Provide the (X, Y) coordinate of the cell's center where the given text is located.  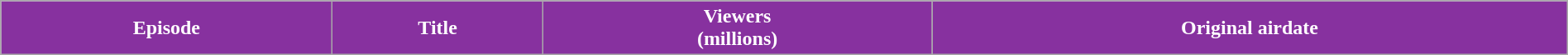
Original airdate (1250, 28)
Viewers(millions) (737, 28)
Title (437, 28)
Episode (167, 28)
